Capture the cell that displays the provided text and extract its (x, y) central coordinate. 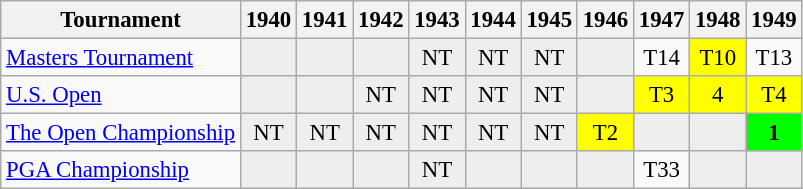
The Open Championship (121, 133)
1943 (437, 20)
1940 (268, 20)
U.S. Open (121, 95)
T3 (661, 95)
T10 (718, 58)
T33 (661, 170)
T2 (605, 133)
1 (774, 133)
T4 (774, 95)
1949 (774, 20)
1946 (605, 20)
Masters Tournament (121, 58)
1948 (718, 20)
4 (718, 95)
T13 (774, 58)
T14 (661, 58)
Tournament (121, 20)
PGA Championship (121, 170)
1944 (493, 20)
1941 (325, 20)
1942 (381, 20)
1945 (549, 20)
1947 (661, 20)
